Return the (x, y) coordinate for the center point of the cell that contains the specified text.  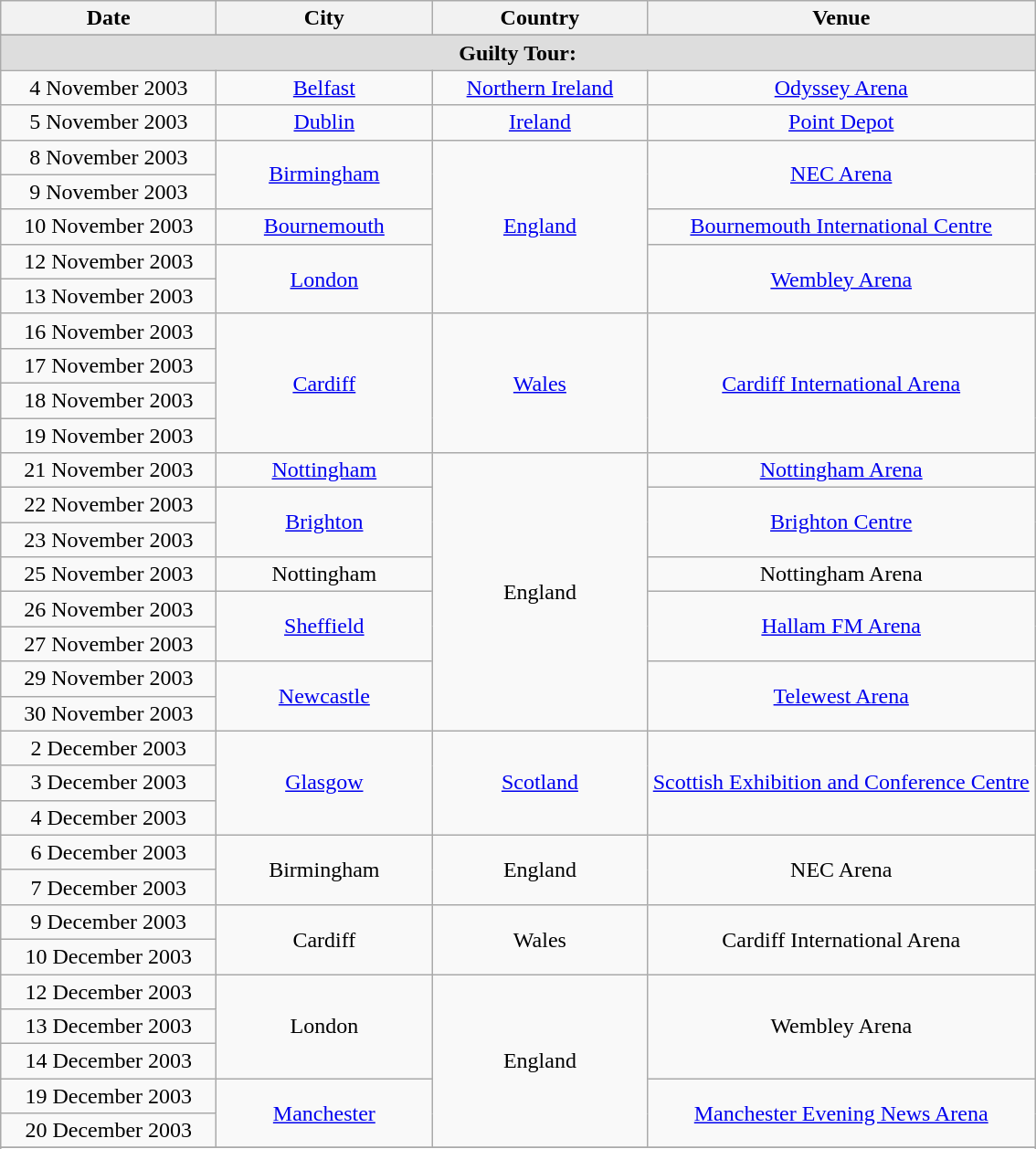
13 December 2003 (109, 1027)
12 December 2003 (109, 991)
27 November 2003 (109, 644)
4 December 2003 (109, 817)
Guilty Tour: (518, 53)
18 November 2003 (109, 400)
Manchester Evening News Arena (841, 1113)
12 November 2003 (109, 261)
Bournemouth (324, 227)
23 November 2003 (109, 540)
Country (540, 18)
Glasgow (324, 783)
14 December 2003 (109, 1061)
9 December 2003 (109, 922)
19 December 2003 (109, 1096)
Newcastle (324, 696)
26 November 2003 (109, 609)
Scottish Exhibition and Conference Centre (841, 783)
17 November 2003 (109, 365)
Brighton (324, 522)
City (324, 18)
8 November 2003 (109, 157)
7 December 2003 (109, 887)
19 November 2003 (109, 436)
Hallam FM Arena (841, 627)
Dublin (324, 122)
Point Depot (841, 122)
29 November 2003 (109, 679)
2 December 2003 (109, 748)
Bournemouth International Centre (841, 227)
5 November 2003 (109, 122)
30 November 2003 (109, 713)
25 November 2003 (109, 574)
Telewest Arena (841, 696)
22 November 2003 (109, 505)
Odyssey Arena (841, 88)
Manchester (324, 1113)
3 December 2003 (109, 783)
Northern Ireland (540, 88)
Belfast (324, 88)
13 November 2003 (109, 296)
10 December 2003 (109, 956)
Scotland (540, 783)
Ireland (540, 122)
21 November 2003 (109, 470)
20 December 2003 (109, 1131)
9 November 2003 (109, 192)
6 December 2003 (109, 852)
Sheffield (324, 627)
4 November 2003 (109, 88)
16 November 2003 (109, 331)
Date (109, 18)
Venue (841, 18)
Brighton Centre (841, 522)
10 November 2003 (109, 227)
